Find where the given text appears and provide that cell's center as (X, Y) coordinate. 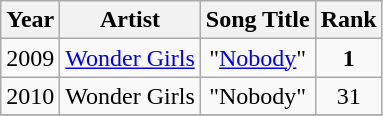
Rank (348, 20)
Year (30, 20)
Artist (130, 20)
1 (348, 58)
2009 (30, 58)
31 (348, 96)
2010 (30, 96)
Song Title (258, 20)
